Identify which cell holds the provided text, then report its (X, Y) central coordinate. 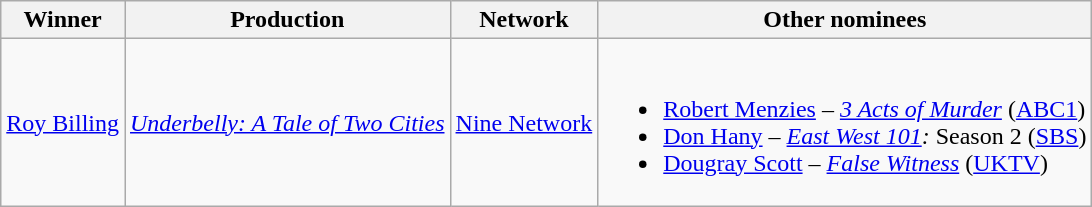
Roy Billing (63, 122)
Production (287, 20)
Nine Network (524, 122)
Winner (63, 20)
Other nominees (845, 20)
Robert Menzies – 3 Acts of Murder (ABC1)Don Hany – East West 101: Season 2 (SBS)Dougray Scott – False Witness (UKTV) (845, 122)
Network (524, 20)
Underbelly: A Tale of Two Cities (287, 122)
